Identify which cell holds the provided text, then report its (x, y) central coordinate. 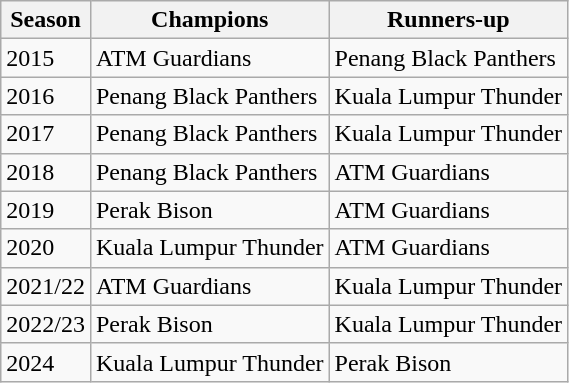
2021/22 (46, 286)
Runners-up (448, 20)
2022/23 (46, 324)
2024 (46, 362)
2015 (46, 58)
2017 (46, 134)
Season (46, 20)
2019 (46, 210)
2020 (46, 248)
Champions (210, 20)
2016 (46, 96)
2018 (46, 172)
